Search for the cell housing the specified text and yield its [x, y] center coordinate. 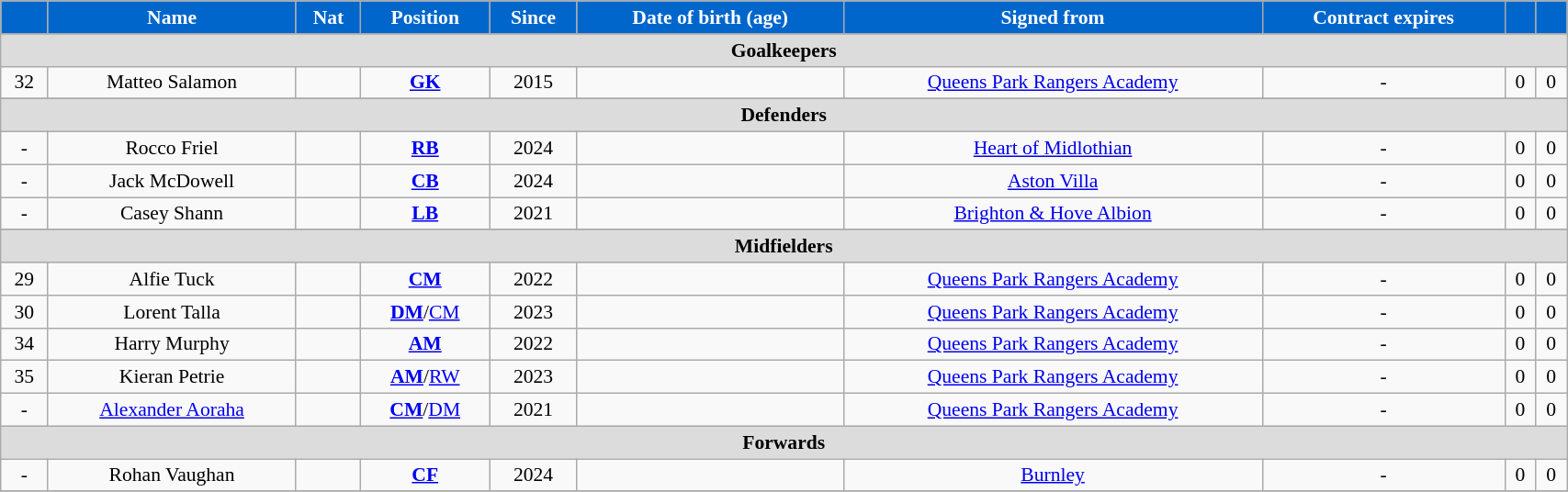
Matteo Salamon [172, 83]
Forwards [784, 442]
AM/RW [425, 377]
GK [425, 83]
30 [24, 312]
29 [24, 279]
Nat [328, 17]
CB [425, 181]
Rohan Vaughan [172, 475]
CF [425, 475]
Midfielders [784, 247]
Contract expires [1383, 17]
Burnley [1053, 475]
CM [425, 279]
35 [24, 377]
Alexander Aoraha [172, 410]
Lorent Talla [172, 312]
Rocco Friel [172, 149]
32 [24, 83]
RB [425, 149]
AM [425, 344]
Name [172, 17]
Defenders [784, 116]
Goalkeepers [784, 50]
Casey Shann [172, 214]
Jack McDowell [172, 181]
LB [425, 214]
Position [425, 17]
34 [24, 344]
Aston Villa [1053, 181]
Heart of Midlothian [1053, 149]
Signed from [1053, 17]
Harry Murphy [172, 344]
CM/DM [425, 410]
Alfie Tuck [172, 279]
Kieran Petrie [172, 377]
DM/CM [425, 312]
2015 [534, 83]
Brighton & Hove Albion [1053, 214]
Since [534, 17]
Date of birth (age) [710, 17]
